Determine the [X, Y] coordinate at the center of the cell enclosing the given text.  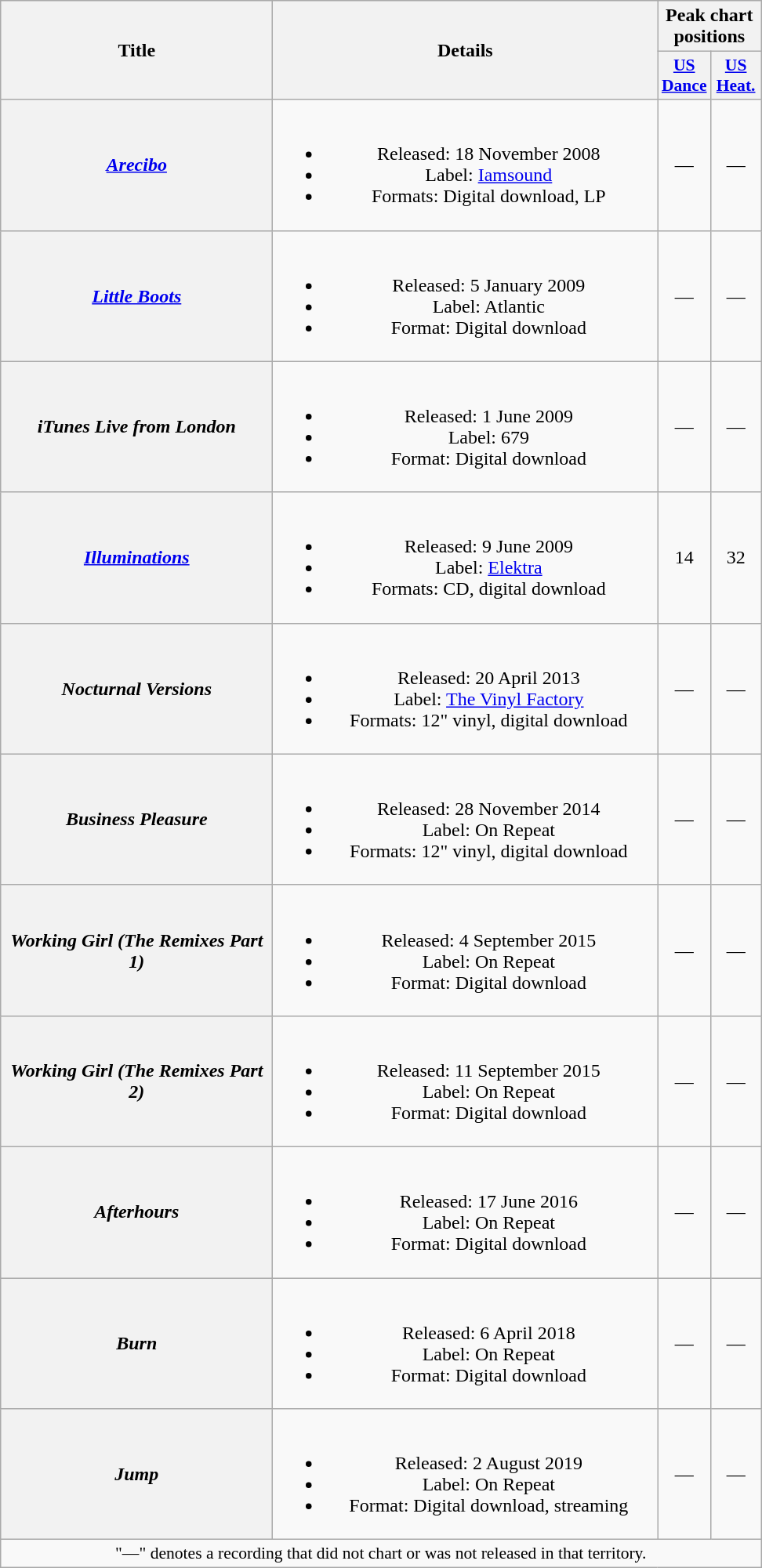
32 [736, 558]
Released: 18 November 2008Label: IamsoundFormats: Digital download, LP [466, 165]
Arecibo [136, 165]
Working Girl (The Remixes Part 2) [136, 1081]
Released: 4 September 2015Label: On RepeatFormat: Digital download [466, 950]
iTunes Live from London [136, 426]
Details [466, 50]
US Heat. [736, 75]
Business Pleasure [136, 820]
Working Girl (The Remixes Part 1) [136, 950]
"—" denotes a recording that did not chart or was not released in that territory. [381, 1554]
Released: 6 April 2018Label: On RepeatFormat: Digital download [466, 1343]
Jump [136, 1475]
Released: 17 June 2016Label: On RepeatFormat: Digital download [466, 1211]
14 [684, 558]
US Dance [684, 75]
Released: 28 November 2014Label: On RepeatFormats: 12" vinyl, digital download [466, 820]
Released: 9 June 2009Label: ElektraFormats: CD, digital download [466, 558]
Illuminations [136, 558]
Burn [136, 1343]
Title [136, 50]
Afterhours [136, 1211]
Released: 20 April 2013Label: The Vinyl FactoryFormats: 12" vinyl, digital download [466, 688]
Little Boots [136, 296]
Released: 2 August 2019Label: On RepeatFormat: Digital download, streaming [466, 1475]
Released: 1 June 2009Label: 679Format: Digital download [466, 426]
Released: 5 January 2009Label: AtlanticFormat: Digital download [466, 296]
Nocturnal Versions [136, 688]
Released: 11 September 2015Label: On RepeatFormat: Digital download [466, 1081]
Peak chart positions [709, 27]
